Determine the [x, y] coordinate at the center of the cell enclosing the given text.  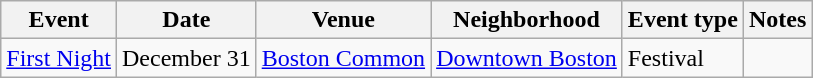
Date [187, 20]
December 31 [187, 58]
Notes [777, 20]
Boston Common [343, 58]
Venue [343, 20]
Downtown Boston [527, 58]
Event [59, 20]
Festival [682, 58]
Event type [682, 20]
Neighborhood [527, 20]
First Night [59, 58]
